Extract the (X, Y) coordinate from the center of the cell holding the provided text.  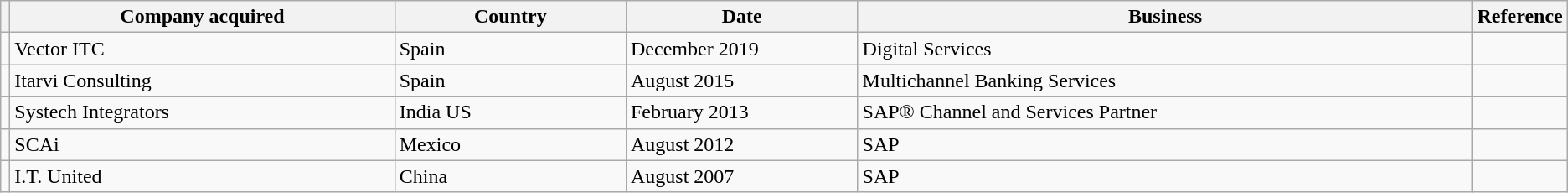
Date (742, 17)
August 2012 (742, 144)
August 2015 (742, 81)
Itarvi Consulting (203, 81)
August 2007 (742, 176)
Multichannel Banking Services (1165, 81)
Vector ITC (203, 49)
February 2013 (742, 112)
Systech Integrators (203, 112)
Digital Services (1165, 49)
India US (510, 112)
Mexico (510, 144)
China (510, 176)
SAP® Channel and Services Partner (1165, 112)
Business (1165, 17)
SCAi (203, 144)
Reference (1519, 17)
Country (510, 17)
I.T. United (203, 176)
December 2019 (742, 49)
Company acquired (203, 17)
